Detect which cell encompasses the target text, then output its [X, Y] center coordinate. 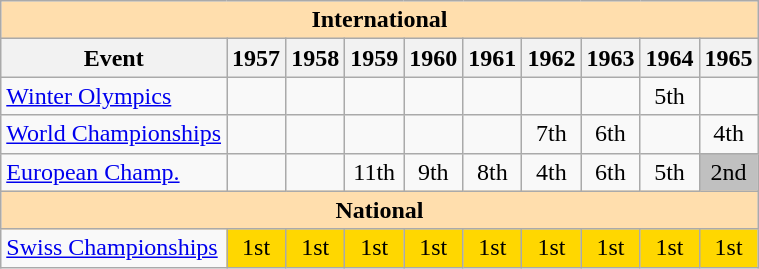
Event [114, 58]
1961 [492, 58]
1962 [552, 58]
1959 [374, 58]
11th [374, 172]
Winter Olympics [114, 96]
National [380, 210]
European Champ. [114, 172]
1964 [670, 58]
1960 [434, 58]
9th [434, 172]
International [380, 20]
2nd [728, 172]
8th [492, 172]
1963 [610, 58]
1957 [256, 58]
Swiss Championships [114, 248]
1965 [728, 58]
World Championships [114, 134]
1958 [316, 58]
7th [552, 134]
